Search for the cell housing the specified text and yield its [X, Y] center coordinate. 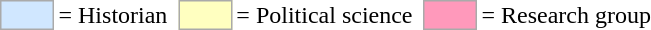
= Historian [113, 15]
= Political science [324, 15]
